Output the [X, Y] coordinate of the center of the cell containing the given text.  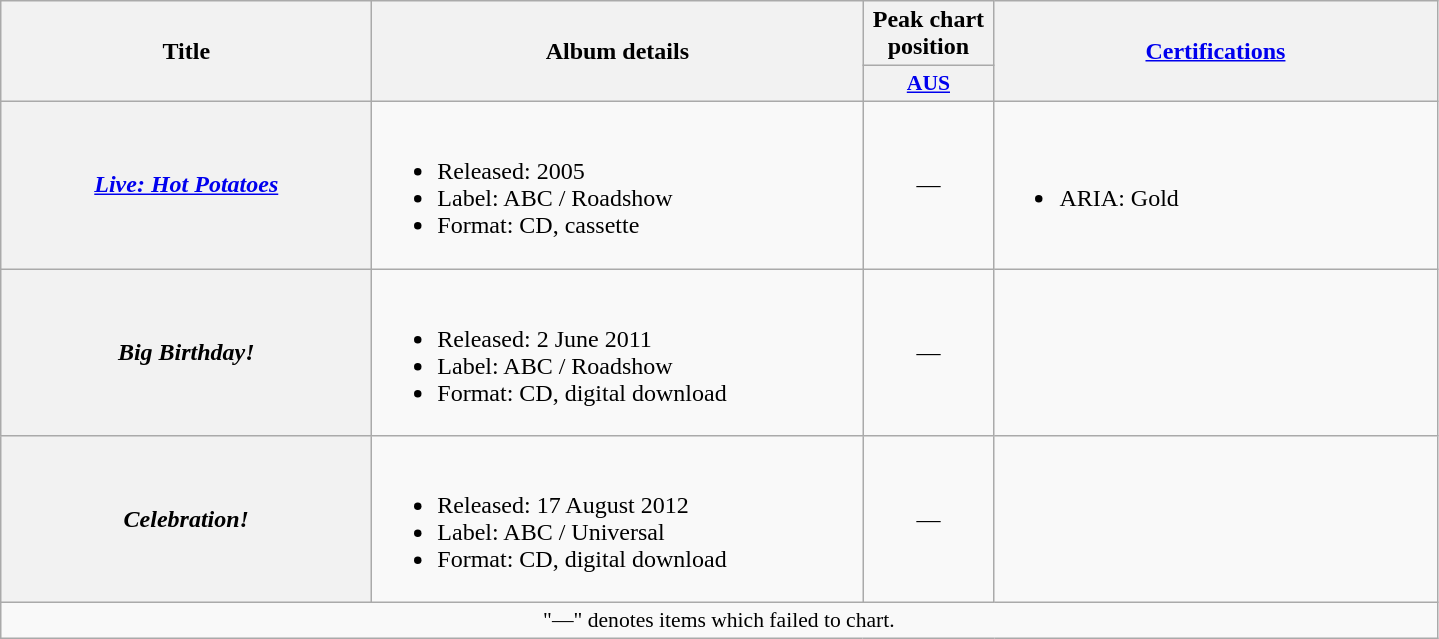
Album details [618, 52]
"—" denotes items which failed to chart. [719, 621]
ARIA: Gold [1216, 184]
Certifications [1216, 52]
Released: 17 August 2012Label: ABC / UniversalFormat: CD, digital download [618, 520]
Celebration! [186, 520]
Title [186, 52]
AUS [928, 84]
Big Birthday! [186, 352]
Released: 2005Label: ABC / RoadshowFormat: CD, cassette [618, 184]
Peak chart position [928, 34]
Released: 2 June 2011Label: ABC / RoadshowFormat: CD, digital download [618, 352]
Live: Hot Potatoes [186, 184]
